Pinpoint the cell where the given text exists, returning its (x, y) midpoint coordinate. 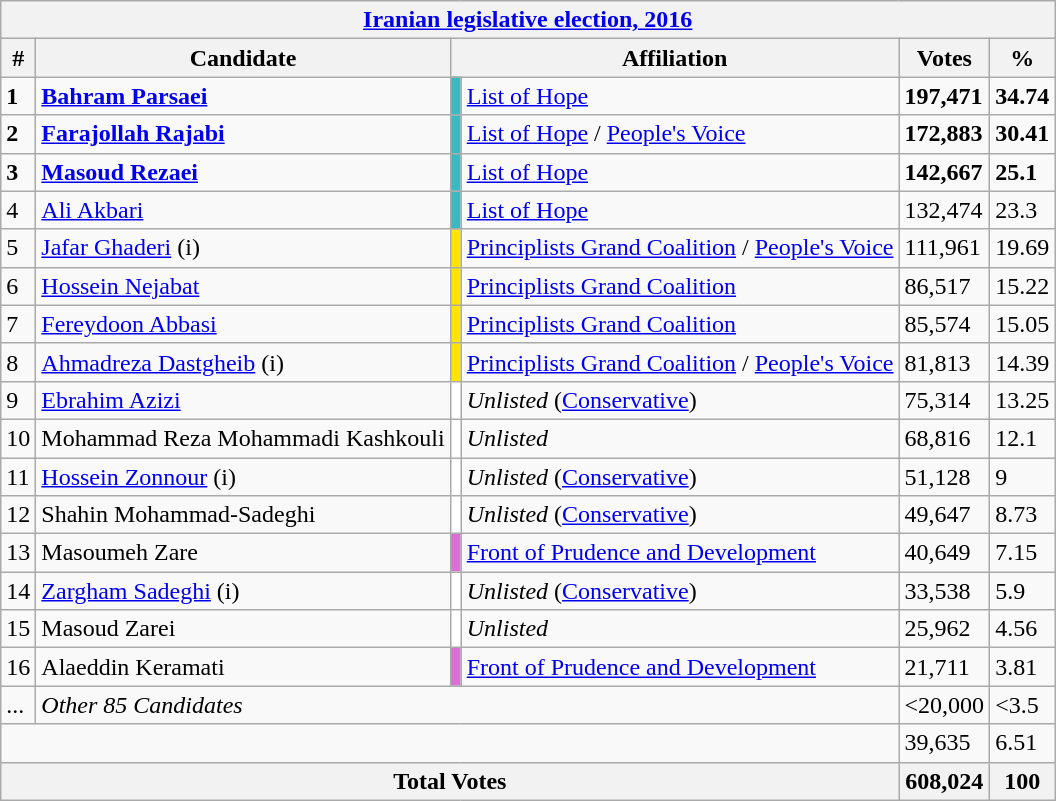
3.81 (1022, 667)
% (1022, 58)
14 (18, 591)
Hossein Nejabat (243, 286)
Alaeddin Keramati (243, 667)
Fereydoon Abbasi (243, 324)
13.25 (1022, 400)
1 (18, 96)
Masoud Rezaei (243, 172)
Iranian legislative election, 2016 (528, 20)
7 (18, 324)
39,635 (944, 743)
Zargham Sadeghi (i) (243, 591)
Ali Akbari (243, 210)
30.41 (1022, 134)
132,474 (944, 210)
608,024 (944, 781)
34.74 (1022, 96)
49,647 (944, 515)
5 (18, 248)
Votes (944, 58)
16 (18, 667)
4 (18, 210)
15 (18, 629)
Masoud Zarei (243, 629)
Affiliation (674, 58)
Bahram Parsaei (243, 96)
19.69 (1022, 248)
5.9 (1022, 591)
3 (18, 172)
List of Hope / People's Voice (680, 134)
<3.5 (1022, 705)
21,711 (944, 667)
Hossein Zonnour (i) (243, 477)
# (18, 58)
75,314 (944, 400)
12 (18, 515)
14.39 (1022, 362)
7.15 (1022, 553)
23.3 (1022, 210)
51,128 (944, 477)
Ahmadreza Dastgheib (i) (243, 362)
Mohammad Reza Mohammadi Kashkouli (243, 438)
13 (18, 553)
172,883 (944, 134)
6 (18, 286)
Farajollah Rajabi (243, 134)
68,816 (944, 438)
33,538 (944, 591)
8 (18, 362)
15.05 (1022, 324)
86,517 (944, 286)
11 (18, 477)
25,962 (944, 629)
40,649 (944, 553)
10 (18, 438)
Jafar Ghaderi (i) (243, 248)
6.51 (1022, 743)
Shahin Mohammad-Sadeghi (243, 515)
Other 85 Candidates (468, 705)
... (18, 705)
Candidate (243, 58)
25.1 (1022, 172)
Ebrahim Azizi (243, 400)
Masoumeh Zare (243, 553)
197,471 (944, 96)
15.22 (1022, 286)
100 (1022, 781)
142,667 (944, 172)
Total Votes (450, 781)
<20,000 (944, 705)
4.56 (1022, 629)
111,961 (944, 248)
2 (18, 134)
81,813 (944, 362)
8.73 (1022, 515)
85,574 (944, 324)
12.1 (1022, 438)
